Pinpoint the cell where the given text exists, returning its (x, y) midpoint coordinate. 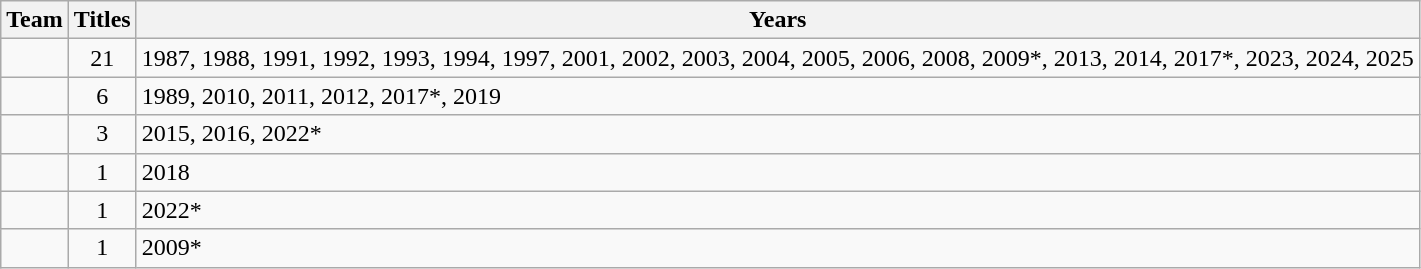
21 (102, 58)
2018 (778, 172)
3 (102, 134)
1987, 1988, 1991, 1992, 1993, 1994, 1997, 2001, 2002, 2003, 2004, 2005, 2006, 2008, 2009*, 2013, 2014, 2017*, 2023, 2024, 2025 (778, 58)
2015, 2016, 2022* (778, 134)
1989, 2010, 2011, 2012, 2017*, 2019 (778, 96)
2009* (778, 248)
Titles (102, 20)
Years (778, 20)
2022* (778, 210)
6 (102, 96)
Team (35, 20)
